Capture the cell that displays the provided text and extract its (X, Y) central coordinate. 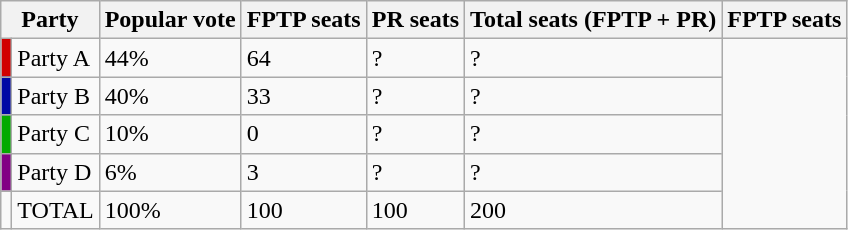
PR seats (415, 20)
Popular vote (170, 20)
Party (50, 20)
3 (304, 172)
Party B (56, 96)
100% (170, 210)
40% (170, 96)
Party A (56, 58)
6% (170, 172)
64 (304, 58)
33 (304, 96)
TOTAL (56, 210)
10% (170, 134)
Party C (56, 134)
200 (594, 210)
0 (304, 134)
Total seats (FPTP + PR) (594, 20)
Party D (56, 172)
44% (170, 58)
